Output the [X, Y] coordinate of the center of the cell containing the given text.  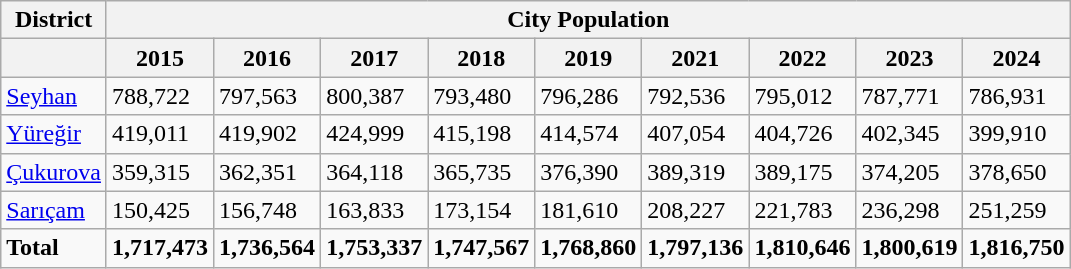
365,735 [482, 172]
378,650 [1016, 172]
419,902 [268, 134]
795,012 [802, 96]
150,425 [160, 210]
800,387 [374, 96]
208,227 [696, 210]
Çukurova [54, 172]
796,286 [588, 96]
1,800,619 [910, 248]
Sarıçam [54, 210]
2017 [374, 58]
2018 [482, 58]
359,315 [160, 172]
402,345 [910, 134]
181,610 [588, 210]
1,736,564 [268, 248]
1,747,567 [482, 248]
362,351 [268, 172]
424,999 [374, 134]
District [54, 20]
1,768,860 [588, 248]
788,722 [160, 96]
251,259 [1016, 210]
786,931 [1016, 96]
1,753,337 [374, 248]
163,833 [374, 210]
221,783 [802, 210]
374,205 [910, 172]
792,536 [696, 96]
2019 [588, 58]
2022 [802, 58]
793,480 [482, 96]
2021 [696, 58]
404,726 [802, 134]
1,797,136 [696, 248]
Total [54, 248]
236,298 [910, 210]
156,748 [268, 210]
376,390 [588, 172]
Seyhan [54, 96]
414,574 [588, 134]
2015 [160, 58]
797,563 [268, 96]
389,175 [802, 172]
389,319 [696, 172]
173,154 [482, 210]
Yüreğir [54, 134]
1,816,750 [1016, 248]
2016 [268, 58]
2024 [1016, 58]
364,118 [374, 172]
407,054 [696, 134]
415,198 [482, 134]
419,011 [160, 134]
2023 [910, 58]
399,910 [1016, 134]
City Population [588, 20]
1,810,646 [802, 248]
1,717,473 [160, 248]
787,771 [910, 96]
